Return [x, y] of the center of cell containing provided text 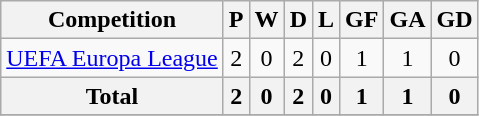
Competition [112, 20]
GA [408, 20]
UEFA Europa League [112, 58]
Total [112, 96]
W [266, 20]
GF [362, 20]
GD [454, 20]
P [236, 20]
D [298, 20]
L [326, 20]
